Pinpoint the cell where the given text exists, returning its (X, Y) midpoint coordinate. 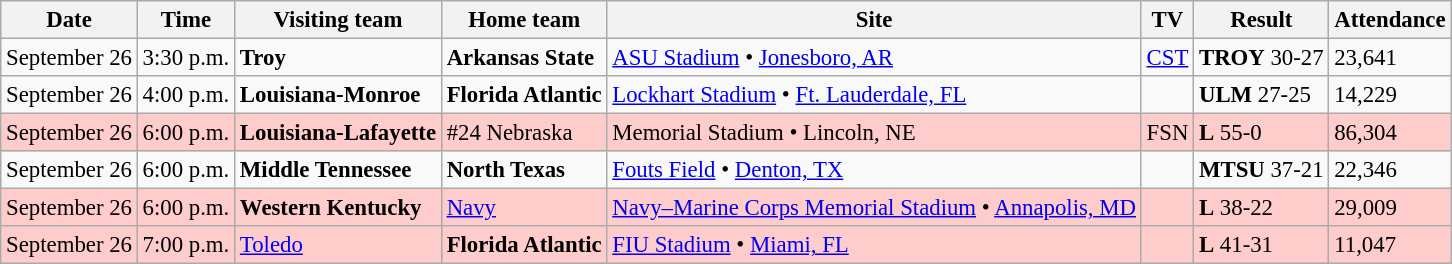
FIU Stadium • Miami, FL (874, 245)
29,009 (1390, 208)
Western Kentucky (338, 208)
CST (1167, 58)
FSN (1167, 133)
Lockhart Stadium • Ft. Lauderdale, FL (874, 95)
L 55-0 (1262, 133)
22,346 (1390, 170)
TV (1167, 20)
Navy (524, 208)
MTSU 37-21 (1262, 170)
Site (874, 20)
86,304 (1390, 133)
L 38-22 (1262, 208)
Memorial Stadium • Lincoln, NE (874, 133)
Date (69, 20)
Result (1262, 20)
Louisiana-Monroe (338, 95)
14,229 (1390, 95)
ASU Stadium • Jonesboro, AR (874, 58)
TROY 30-27 (1262, 58)
Middle Tennessee (338, 170)
23,641 (1390, 58)
Arkansas State (524, 58)
North Texas (524, 170)
L 41-31 (1262, 245)
#24 Nebraska (524, 133)
7:00 p.m. (186, 245)
Troy (338, 58)
4:00 p.m. (186, 95)
Toledo (338, 245)
Louisiana-Lafayette (338, 133)
Fouts Field • Denton, TX (874, 170)
Visiting team (338, 20)
11,047 (1390, 245)
Time (186, 20)
Attendance (1390, 20)
3:30 p.m. (186, 58)
ULM 27-25 (1262, 95)
Home team (524, 20)
Navy–Marine Corps Memorial Stadium • Annapolis, MD (874, 208)
